Return the (x, y) coordinate for the center point of the cell that contains the specified text.  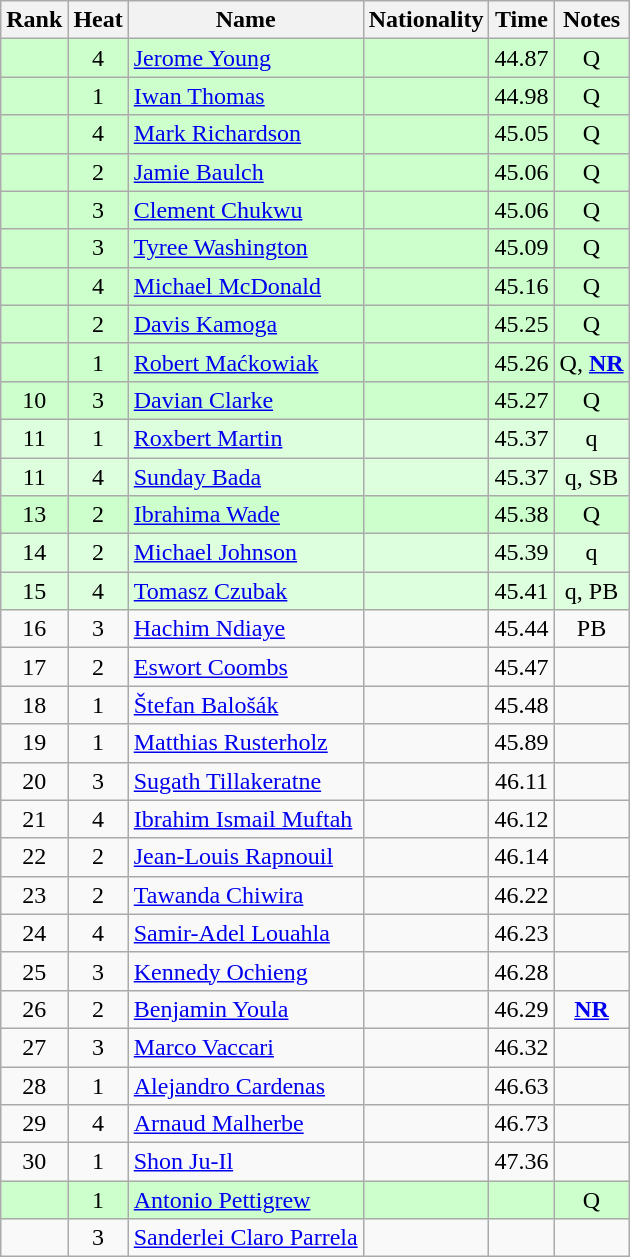
Ibrahim Ismail Muftah (246, 819)
46.73 (522, 1124)
44.98 (522, 96)
Arnaud Malherbe (246, 1124)
Kennedy Ochieng (246, 971)
PB (592, 629)
Sanderlei Claro Parrela (246, 1238)
Sugath Tillakeratne (246, 781)
Name (246, 20)
Shon Ju-Il (246, 1162)
Matthias Rusterholz (246, 743)
16 (34, 629)
30 (34, 1162)
q, PB (592, 591)
20 (34, 781)
45.26 (522, 362)
26 (34, 1009)
46.28 (522, 971)
27 (34, 1047)
Michael Johnson (246, 553)
Heat (98, 20)
47.36 (522, 1162)
29 (34, 1124)
10 (34, 400)
Štefan Balošák (246, 705)
Ibrahima Wade (246, 515)
Roxbert Martin (246, 438)
24 (34, 933)
45.47 (522, 667)
Marco Vaccari (246, 1047)
46.32 (522, 1047)
Rank (34, 20)
21 (34, 819)
46.14 (522, 857)
Time (522, 20)
45.27 (522, 400)
25 (34, 971)
Jean-Louis Rapnouil (246, 857)
45.38 (522, 515)
45.25 (522, 324)
Tyree Washington (246, 248)
46.12 (522, 819)
45.48 (522, 705)
46.63 (522, 1085)
Davis Kamoga (246, 324)
Eswort Coombs (246, 667)
Notes (592, 20)
Sunday Bada (246, 477)
45.41 (522, 591)
Tomasz Czubak (246, 591)
46.11 (522, 781)
13 (34, 515)
Antonio Pettigrew (246, 1200)
Nationality (426, 20)
45.89 (522, 743)
14 (34, 553)
q, SB (592, 477)
46.23 (522, 933)
45.39 (522, 553)
Benjamin Youla (246, 1009)
Q, NR (592, 362)
22 (34, 857)
Jerome Young (246, 58)
23 (34, 895)
18 (34, 705)
17 (34, 667)
Samir-Adel Louahla (246, 933)
Davian Clarke (246, 400)
45.44 (522, 629)
Michael McDonald (246, 286)
45.05 (522, 134)
Alejandro Cardenas (246, 1085)
19 (34, 743)
Tawanda Chiwira (246, 895)
46.29 (522, 1009)
45.16 (522, 286)
Hachim Ndiaye (246, 629)
46.22 (522, 895)
NR (592, 1009)
Iwan Thomas (246, 96)
Clement Chukwu (246, 210)
15 (34, 591)
Jamie Baulch (246, 172)
Mark Richardson (246, 134)
Robert Maćkowiak (246, 362)
44.87 (522, 58)
28 (34, 1085)
45.09 (522, 248)
